Scan for the cell matching the given text and deliver its (X, Y) coordinate at center. 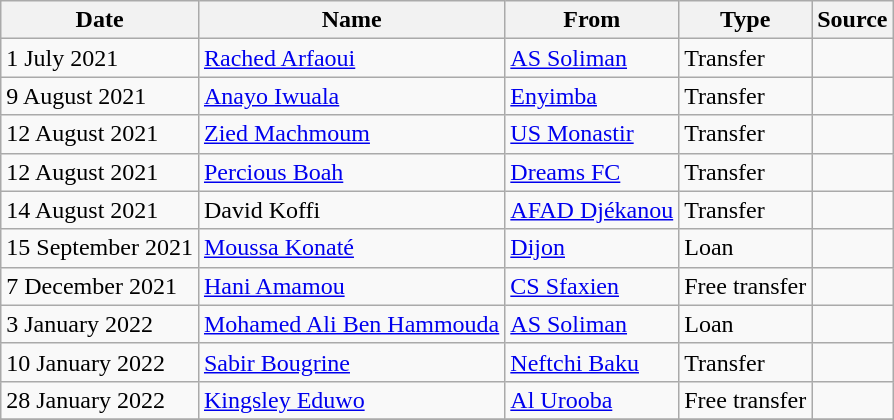
Moussa Konaté (351, 248)
Anayo Iwuala (351, 96)
Dijon (592, 248)
Enyimba (592, 96)
1 July 2021 (100, 58)
Percious Boah (351, 172)
3 January 2022 (100, 324)
15 September 2021 (100, 248)
14 August 2021 (100, 210)
Type (746, 20)
Hani Amamou (351, 286)
Mohamed Ali Ben Hammouda (351, 324)
US Monastir (592, 134)
10 January 2022 (100, 362)
Neftchi Baku (592, 362)
Dreams FC (592, 172)
Name (351, 20)
Date (100, 20)
Zied Machmoum (351, 134)
From (592, 20)
Al Urooba (592, 400)
7 December 2021 (100, 286)
Kingsley Eduwo (351, 400)
Sabir Bougrine (351, 362)
Source (852, 20)
28 January 2022 (100, 400)
CS Sfaxien (592, 286)
Rached Arfaoui (351, 58)
David Koffi (351, 210)
9 August 2021 (100, 96)
AFAD Djékanou (592, 210)
